Search for the cell housing the specified text and yield its (x, y) center coordinate. 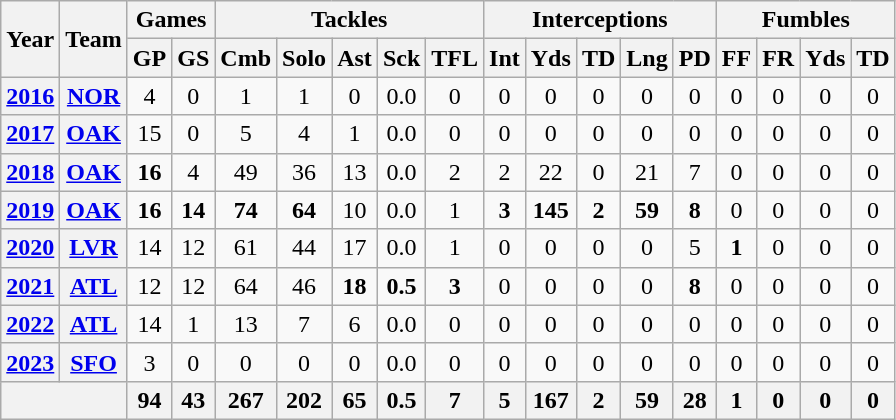
PD (694, 58)
21 (647, 172)
145 (550, 210)
Solo (304, 58)
NOR (94, 96)
94 (149, 400)
49 (246, 172)
2018 (30, 172)
74 (246, 210)
43 (194, 400)
17 (355, 248)
61 (246, 248)
LVR (94, 248)
Sck (401, 58)
15 (149, 134)
2019 (30, 210)
TFL (455, 58)
2020 (30, 248)
22 (550, 172)
46 (304, 286)
FF (736, 58)
Tackles (350, 20)
10 (355, 210)
Lng (647, 58)
Fumbles (806, 20)
65 (355, 400)
Games (170, 20)
2022 (30, 324)
Year (30, 39)
202 (304, 400)
44 (304, 248)
6 (355, 324)
2017 (30, 134)
FR (778, 58)
2021 (30, 286)
2016 (30, 96)
Ast (355, 58)
Interceptions (600, 20)
Int (505, 58)
167 (550, 400)
Cmb (246, 58)
SFO (94, 362)
GP (149, 58)
GS (194, 58)
Team (94, 39)
2023 (30, 362)
28 (694, 400)
267 (246, 400)
36 (304, 172)
18 (355, 286)
